Detect which cell encompasses the target text, then output its (x, y) center coordinate. 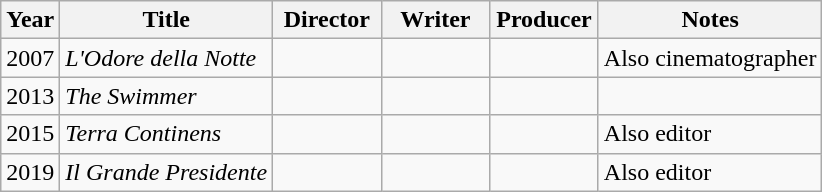
2019 (30, 172)
2007 (30, 58)
Notes (710, 20)
Director (328, 20)
Il Grande Presidente (166, 172)
Also cinematographer (710, 58)
Title (166, 20)
Terra Continens (166, 134)
2015 (30, 134)
Year (30, 20)
Writer (436, 20)
Producer (544, 20)
L'Odore della Notte (166, 58)
The Swimmer (166, 96)
2013 (30, 96)
